Pinpoint the cell where the given text exists, returning its (x, y) midpoint coordinate. 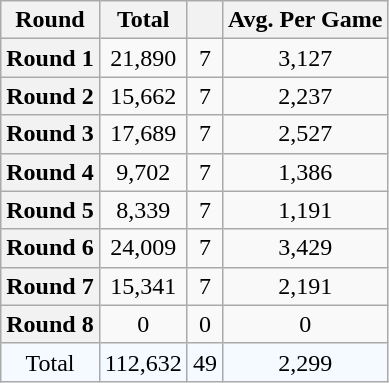
2,237 (304, 96)
2,191 (304, 286)
3,429 (304, 248)
Round 8 (50, 324)
Round 1 (50, 58)
Round 2 (50, 96)
9,702 (143, 172)
Round 6 (50, 248)
2,527 (304, 134)
8,339 (143, 210)
Round 7 (50, 286)
Round (50, 20)
Round 5 (50, 210)
Avg. Per Game (304, 20)
15,662 (143, 96)
15,341 (143, 286)
3,127 (304, 58)
Round 3 (50, 134)
2,299 (304, 362)
1,191 (304, 210)
49 (204, 362)
1,386 (304, 172)
Round 4 (50, 172)
112,632 (143, 362)
21,890 (143, 58)
17,689 (143, 134)
24,009 (143, 248)
